Detect which cell encompasses the target text, then output its (X, Y) center coordinate. 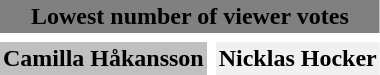
Lowest number of viewer votes (190, 16)
Camilla Håkansson (104, 58)
Nicklas Hocker (298, 58)
